Pinpoint the cell where the given text exists, returning its (x, y) midpoint coordinate. 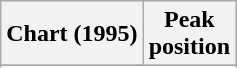
Chart (1995) (72, 34)
Peakposition (189, 34)
